Determine the (X, Y) coordinate at the center of the cell enclosing the given text.  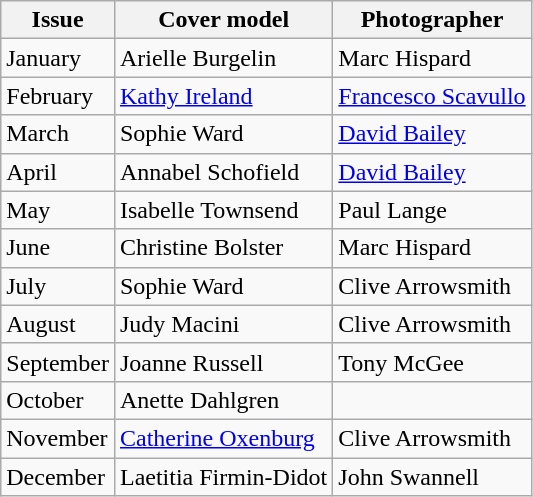
Kathy Ireland (223, 96)
December (58, 477)
Tony McGee (432, 362)
Cover model (223, 20)
Joanne Russell (223, 362)
Photographer (432, 20)
June (58, 248)
Francesco Scavullo (432, 96)
Issue (58, 20)
Annabel Schofield (223, 172)
Judy Macini (223, 324)
Paul Lange (432, 210)
July (58, 286)
Christine Bolster (223, 248)
May (58, 210)
April (58, 172)
November (58, 438)
Isabelle Townsend (223, 210)
January (58, 58)
August (58, 324)
February (58, 96)
John Swannell (432, 477)
Anette Dahlgren (223, 400)
Laetitia Firmin-Didot (223, 477)
October (58, 400)
Catherine Oxenburg (223, 438)
September (58, 362)
Arielle Burgelin (223, 58)
March (58, 134)
